Determine the [x, y] coordinate at the center of the cell enclosing the given text.  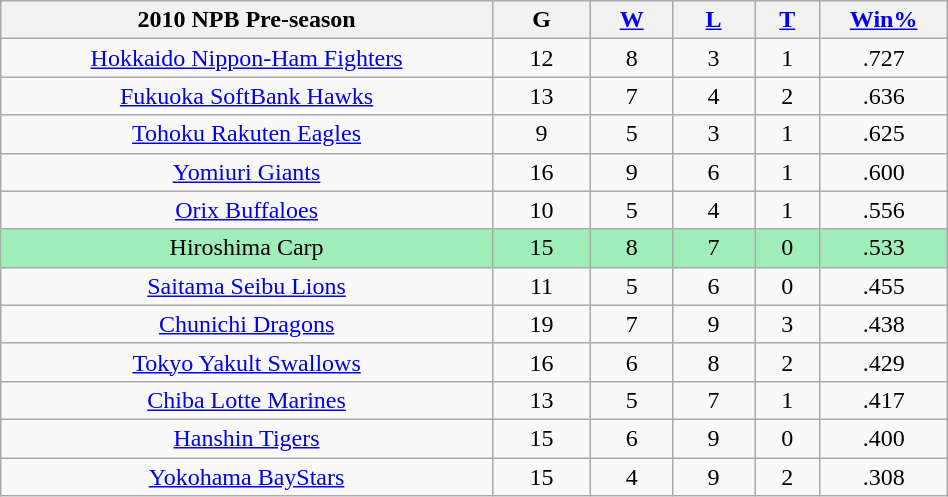
2010 NPB Pre-season [247, 20]
Win% [884, 20]
.455 [884, 286]
.556 [884, 210]
Yomiuri Giants [247, 172]
Hiroshima Carp [247, 248]
.400 [884, 438]
Tohoku Rakuten Eagles [247, 134]
Orix Buffaloes [247, 210]
Hanshin Tigers [247, 438]
.533 [884, 248]
L [714, 20]
.438 [884, 324]
.636 [884, 96]
Chunichi Dragons [247, 324]
.727 [884, 58]
.417 [884, 400]
19 [541, 324]
Yokohama BayStars [247, 477]
11 [541, 286]
12 [541, 58]
Chiba Lotte Marines [247, 400]
.429 [884, 362]
Saitama Seibu Lions [247, 286]
G [541, 20]
Fukuoka SoftBank Hawks [247, 96]
W [632, 20]
10 [541, 210]
.308 [884, 477]
T [788, 20]
Hokkaido Nippon-Ham Fighters [247, 58]
Tokyo Yakult Swallows [247, 362]
.600 [884, 172]
.625 [884, 134]
